Return [X, Y] of the center of cell containing provided text 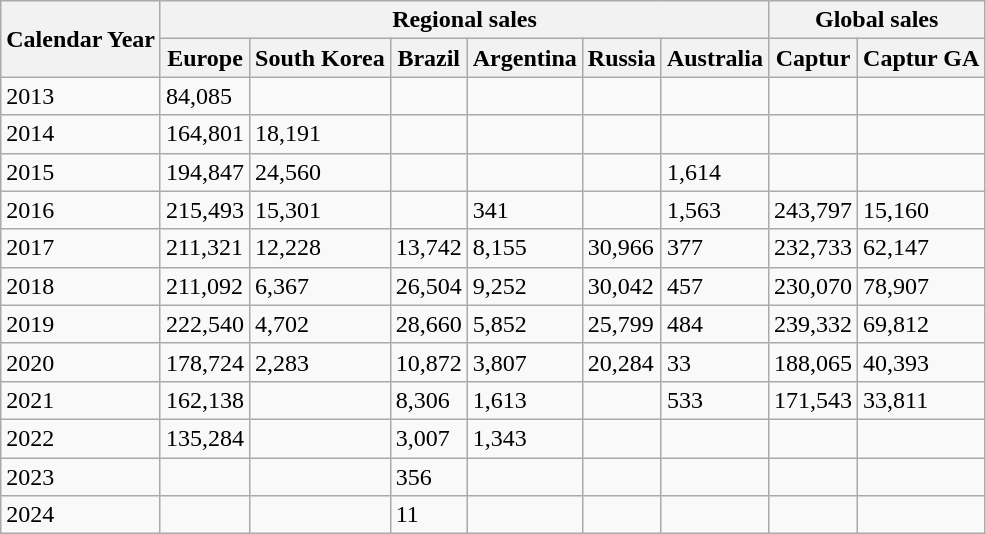
2016 [81, 210]
484 [714, 324]
20,284 [622, 362]
Regional sales [464, 20]
239,332 [812, 324]
194,847 [204, 172]
Captur [812, 58]
5,852 [524, 324]
232,733 [812, 248]
2,283 [320, 362]
2022 [81, 438]
2017 [81, 248]
Australia [714, 58]
2018 [81, 286]
33,811 [922, 400]
8,306 [428, 400]
24,560 [320, 172]
25,799 [622, 324]
Calendar Year [81, 39]
1,343 [524, 438]
28,660 [428, 324]
178,724 [204, 362]
62,147 [922, 248]
Argentina [524, 58]
6,367 [320, 286]
Russia [622, 58]
78,907 [922, 286]
533 [714, 400]
1,613 [524, 400]
377 [714, 248]
12,228 [320, 248]
356 [428, 477]
164,801 [204, 134]
18,191 [320, 134]
8,155 [524, 248]
Europe [204, 58]
171,543 [812, 400]
Brazil [428, 58]
211,321 [204, 248]
2021 [81, 400]
30,966 [622, 248]
222,540 [204, 324]
13,742 [428, 248]
1,614 [714, 172]
33 [714, 362]
2023 [81, 477]
4,702 [320, 324]
2013 [81, 96]
341 [524, 210]
243,797 [812, 210]
230,070 [812, 286]
2015 [81, 172]
30,042 [622, 286]
10,872 [428, 362]
135,284 [204, 438]
11 [428, 515]
40,393 [922, 362]
3,807 [524, 362]
457 [714, 286]
2020 [81, 362]
South Korea [320, 58]
2024 [81, 515]
15,160 [922, 210]
215,493 [204, 210]
Global sales [876, 20]
188,065 [812, 362]
211,092 [204, 286]
162,138 [204, 400]
Captur GA [922, 58]
2019 [81, 324]
15,301 [320, 210]
3,007 [428, 438]
9,252 [524, 286]
1,563 [714, 210]
84,085 [204, 96]
26,504 [428, 286]
2014 [81, 134]
69,812 [922, 324]
